Capture the cell that displays the provided text and extract its (X, Y) central coordinate. 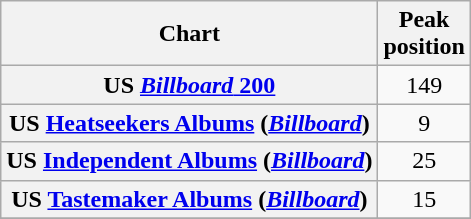
149 (424, 85)
25 (424, 161)
Chart (190, 34)
Peakposition (424, 34)
9 (424, 123)
US Tastemaker Albums (Billboard) (190, 199)
US Independent Albums (Billboard) (190, 161)
US Billboard 200 (190, 85)
15 (424, 199)
US Heatseekers Albums (Billboard) (190, 123)
